Identify which cell holds the provided text, then report its (X, Y) central coordinate. 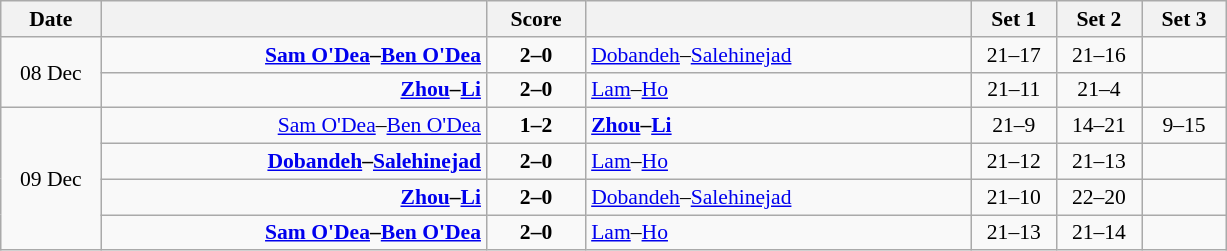
09 Dec (51, 179)
Set 2 (1098, 19)
08 Dec (51, 72)
9–15 (1184, 126)
21–16 (1098, 55)
1–2 (536, 126)
21–10 (1014, 197)
21–4 (1098, 90)
21–12 (1014, 162)
Score (536, 19)
Set 1 (1014, 19)
Date (51, 19)
22–20 (1098, 197)
21–9 (1014, 126)
14–21 (1098, 126)
21–17 (1014, 55)
Set 3 (1184, 19)
21–11 (1014, 90)
21–14 (1098, 233)
